Output the [x, y] coordinate of the center of the cell containing the given text.  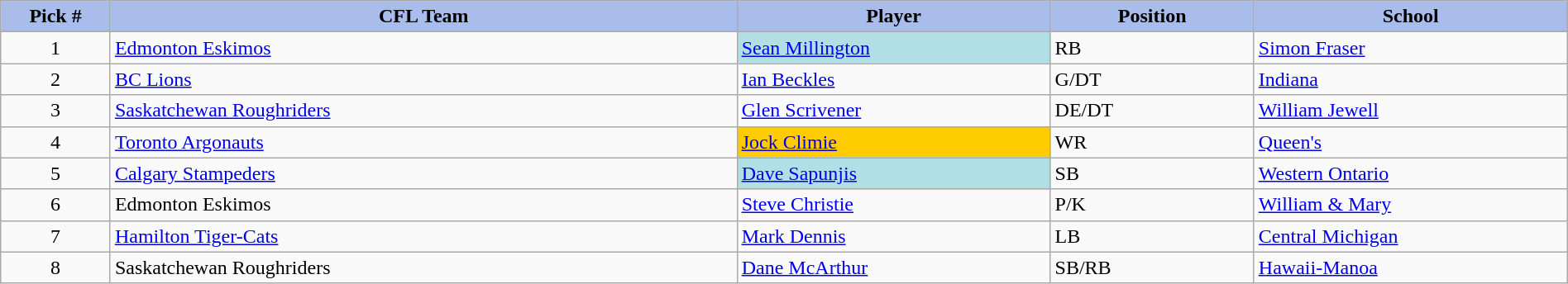
Jock Climie [893, 142]
School [1411, 17]
Central Michigan [1411, 236]
1 [56, 48]
8 [56, 267]
Glen Scrivener [893, 111]
5 [56, 173]
SB/RB [1152, 267]
Dave Sapunjis [893, 173]
2 [56, 79]
7 [56, 236]
Indiana [1411, 79]
Mark Dennis [893, 236]
Toronto Argonauts [423, 142]
LB [1152, 236]
3 [56, 111]
4 [56, 142]
William Jewell [1411, 111]
WR [1152, 142]
Queen's [1411, 142]
William & Mary [1411, 205]
Ian Beckles [893, 79]
DE/DT [1152, 111]
G/DT [1152, 79]
Player [893, 17]
Calgary Stampeders [423, 173]
CFL Team [423, 17]
Sean Millington [893, 48]
Steve Christie [893, 205]
Position [1152, 17]
6 [56, 205]
Hawaii-Manoa [1411, 267]
SB [1152, 173]
Western Ontario [1411, 173]
BC Lions [423, 79]
P/K [1152, 205]
Hamilton Tiger-Cats [423, 236]
RB [1152, 48]
Pick # [56, 17]
Simon Fraser [1411, 48]
Dane McArthur [893, 267]
